Locate the cell with the specified text and output its (x, y) center coordinate. 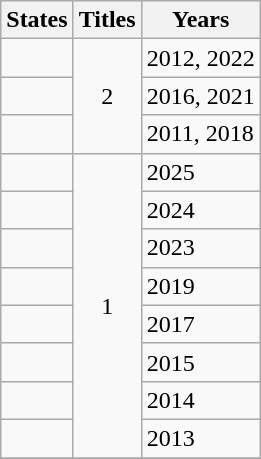
Years (200, 20)
2016, 2021 (200, 96)
2019 (200, 286)
2023 (200, 248)
2 (107, 96)
2011, 2018 (200, 134)
2012, 2022 (200, 58)
States (37, 20)
2013 (200, 438)
2025 (200, 172)
2017 (200, 324)
2015 (200, 362)
2024 (200, 210)
Titles (107, 20)
1 (107, 305)
2014 (200, 400)
